Scan for the cell matching the given text and deliver its (X, Y) coordinate at center. 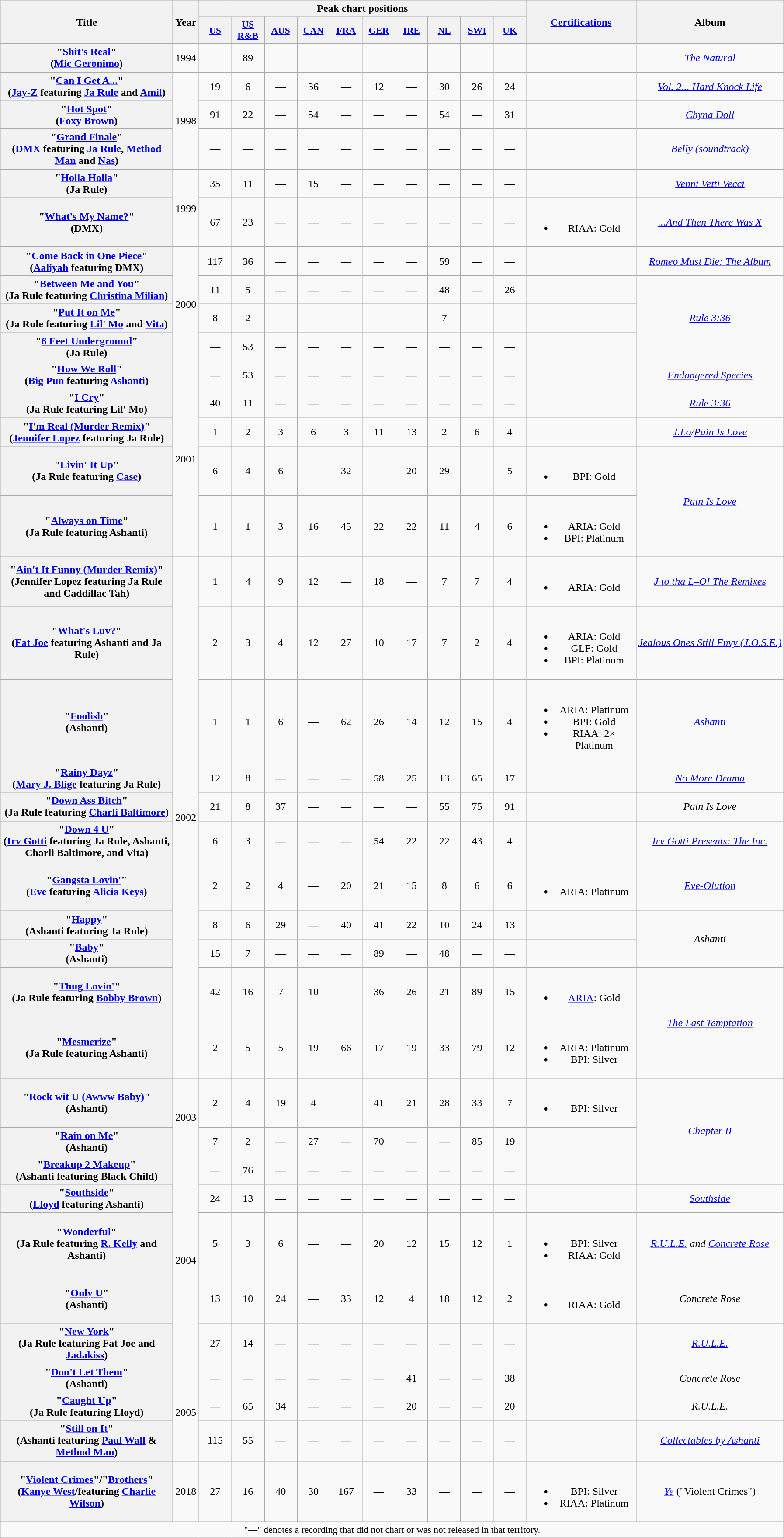
2001 (186, 459)
32 (346, 471)
"Breakup 2 Makeup"(Ashanti featuring Black Child) (87, 1170)
25 (412, 778)
"I'm Real (Murder Remix)"(Jennifer Lopez featuring Ja Rule) (87, 432)
Certifications (581, 22)
"Only U"(Ashanti) (87, 1299)
Peak chart positions (363, 9)
43 (477, 841)
BPI: Silver (581, 1103)
Eve-Olution (710, 885)
J.Lo/Pain Is Love (710, 432)
ARIA: GoldGLF: GoldBPI: Platinum (581, 642)
Chyna Doll (710, 115)
J to tha L–O! The Remixes (710, 581)
"Rainy Dayz"(Mary J. Blige featuring Ja Rule) (87, 778)
"Happy"(Ashanti featuring Ja Rule) (87, 925)
BPI: SilverRIAA: Platinum (581, 1491)
Collectables by Ashanti (710, 1441)
Romeo Must Die: The Album (710, 261)
ARIA: PlatinumBPI: Silver (581, 1047)
"I Cry"(Ja Rule featuring Lil' Mo) (87, 404)
"Down 4 U"(Irv Gotti featuring Ja Rule, Ashanti, Charli Baltimore, and Vita) (87, 841)
"Mesmerize"(Ja Rule featuring Ashanti) (87, 1047)
Vol. 2... Hard Knock Life (710, 87)
"Don't Let Them"(Ashanti) (87, 1378)
The Natural (710, 58)
79 (477, 1047)
No More Drama (710, 778)
Year (186, 22)
1999 (186, 208)
ARIA: PlatinumBPI: GoldRIAA: 2× Platinum (581, 722)
31 (510, 115)
US (215, 31)
"Rain on Me"(Ashanti) (87, 1142)
66 (346, 1047)
BPI: SilverRIAA: Gold (581, 1243)
Title (87, 22)
2018 (186, 1491)
"Ain't It Funny (Murder Remix)"(Jennifer Lopez featuring Ja Rule and Caddillac Tah) (87, 581)
"Between Me and You"(Ja Rule featuring Christina Milian) (87, 289)
"Hot Spot"(Foxy Brown) (87, 115)
167 (346, 1491)
"Come Back in One Piece"(Aaliyah featuring DMX) (87, 261)
28 (444, 1103)
"What's Luv?"(Fat Joe featuring Ashanti and Ja Rule) (87, 642)
NL (444, 31)
"Can I Get A..."(Jay-Z featuring Ja Rule and Amil) (87, 87)
CAN (314, 31)
BPI: Gold (581, 471)
Venni Vetti Vecci (710, 184)
38 (510, 1378)
58 (378, 778)
"Thug Lovin'"(Ja Rule featuring Bobby Brown) (87, 992)
75 (477, 807)
117 (215, 261)
"Wonderful"(Ja Rule featuring R. Kelly and Ashanti) (87, 1243)
"Still on It"(Ashanti featuring Paul Wall & Method Man) (87, 1441)
Jealous Ones Still Envy (J.O.S.E.) (710, 642)
"Down Ass Bitch"(Ja Rule featuring Charli Baltimore) (87, 807)
"Foolish"(Ashanti) (87, 722)
59 (444, 261)
2002 (186, 817)
37 (281, 807)
35 (215, 184)
AUS (281, 31)
IRE (412, 31)
115 (215, 1441)
62 (346, 722)
"Shit's Real"(Mic Geronimo) (87, 58)
Belly (soundtrack) (710, 149)
Southside (710, 1198)
"Caught Up"(Ja Rule featuring Lloyd) (87, 1406)
Ye ("Violent Crimes") (710, 1491)
34 (281, 1406)
Irv Gotti Presents: The Inc. (710, 841)
"What's My Name?"(DMX) (87, 222)
US R&B (248, 31)
SWI (477, 31)
9 (281, 581)
"Always on Time"(Ja Rule featuring Ashanti) (87, 526)
23 (248, 222)
Chapter II (710, 1131)
"Livin' It Up"(Ja Rule featuring Case) (87, 471)
ARIA: Platinum (581, 885)
42 (215, 992)
...And Then There Was X (710, 222)
"6 Feet Underground"(Ja Rule) (87, 346)
"Gangsta Lovin'"(Eve featuring Alicia Keys) (87, 885)
"How We Roll"(Big Pun featuring Ashanti) (87, 375)
2004 (186, 1260)
2005 (186, 1412)
GER (378, 31)
"Baby"(Ashanti) (87, 953)
"Holla Holla"(Ja Rule) (87, 184)
FRA (346, 31)
1998 (186, 121)
45 (346, 526)
"Put It on Me"(Ja Rule featuring Lil' Mo and Vita) (87, 318)
1994 (186, 58)
"—" denotes a recording that did not chart or was not released in that territory. (392, 1530)
R.U.L.E. and Concrete Rose (710, 1243)
"Rock wit U (Awww Baby)"(Ashanti) (87, 1103)
Album (710, 22)
ARIA: GoldBPI: Platinum (581, 526)
"Grand Finale"(DMX featuring Ja Rule, Method Man and Nas) (87, 149)
Endangered Species (710, 375)
76 (248, 1170)
70 (378, 1142)
2000 (186, 304)
"Violent Crimes"/"Brothers"(Kanye West/featuring Charlie Wilson) (87, 1491)
67 (215, 222)
The Last Temptation (710, 1023)
2003 (186, 1117)
"Southside"(Lloyd featuring Ashanti) (87, 1198)
UK (510, 31)
"New York"(Ja Rule featuring Fat Joe and Jadakiss) (87, 1344)
85 (477, 1142)
